Pinpoint the cell where the given text exists, returning its (X, Y) midpoint coordinate. 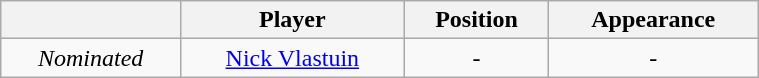
Appearance (654, 20)
Nominated (91, 58)
Nick Vlastuin (292, 58)
Position (476, 20)
Player (292, 20)
